Detect which cell encompasses the target text, then output its [X, Y] center coordinate. 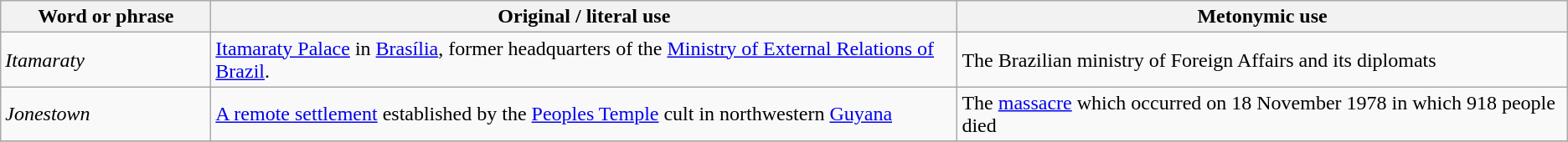
Itamaraty Palace in Brasília, former headquarters of the Ministry of External Relations of Brazil. [585, 60]
The Brazilian ministry of Foreign Affairs and its diplomats [1262, 60]
Original / literal use [585, 17]
Metonymic use [1262, 17]
The massacre which occurred on 18 November 1978 in which 918 people died [1262, 114]
Jonestown [106, 114]
A remote settlement established by the Peoples Temple cult in northwestern Guyana [585, 114]
Itamaraty [106, 60]
Word or phrase [106, 17]
